Extract the (x, y) coordinate from the center of the cell holding the provided text.  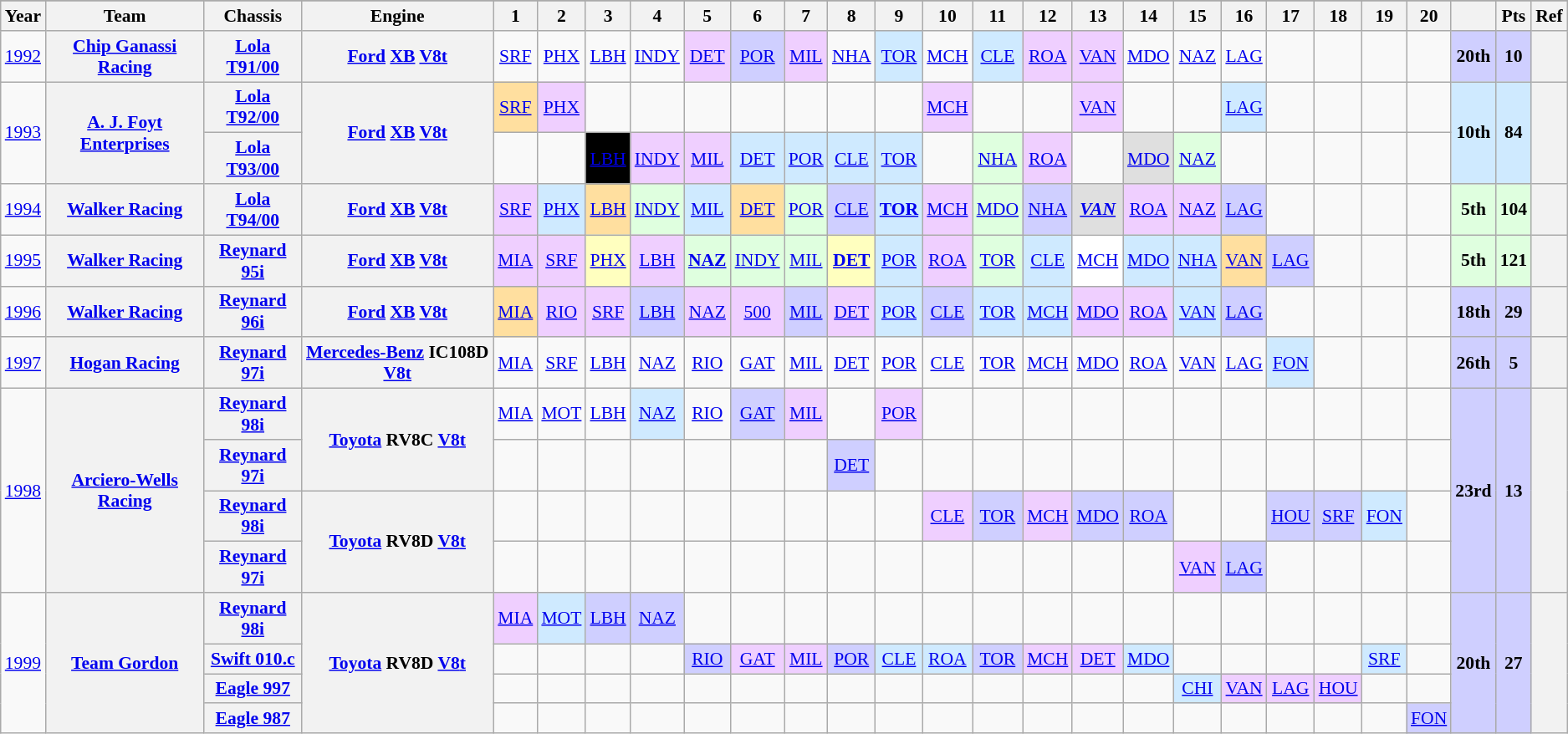
Team (125, 16)
Chassis (253, 16)
Eagle 987 (253, 719)
1997 (23, 363)
14 (1149, 16)
Hogan Racing (125, 363)
Lola T94/00 (253, 209)
Pts (1514, 16)
CHI (1198, 689)
Engine (397, 16)
Swift 010.c (253, 659)
15 (1198, 16)
Team Gordon (125, 663)
1995 (23, 261)
Eagle 997 (253, 689)
Reynard 96i (253, 311)
Toyota RV8C V8t (397, 440)
9 (900, 16)
1994 (23, 209)
3 (607, 16)
17 (1291, 16)
8 (851, 16)
6 (758, 16)
Year (23, 16)
Reynard 95i (253, 261)
18 (1338, 16)
1 (515, 16)
11 (999, 16)
Ref (1549, 16)
12 (1047, 16)
1992 (23, 57)
26th (1474, 363)
104 (1514, 209)
Lola T91/00 (253, 57)
23rd (1474, 491)
2 (561, 16)
4 (657, 16)
Lola T92/00 (253, 107)
1999 (23, 663)
1996 (23, 311)
7 (806, 16)
27 (1514, 663)
20 (1428, 16)
Mercedes-Benz IC108D V8t (397, 363)
16 (1244, 16)
19 (1385, 16)
500 (758, 311)
1993 (23, 133)
A. J. Foyt Enterprises (125, 133)
Chip Ganassi Racing (125, 57)
Arciero-Wells Racing (125, 491)
1998 (23, 491)
121 (1514, 261)
10th (1474, 133)
84 (1514, 133)
Lola T93/00 (253, 159)
18th (1474, 311)
29 (1514, 311)
